Return (X, Y) of the center of cell containing provided text 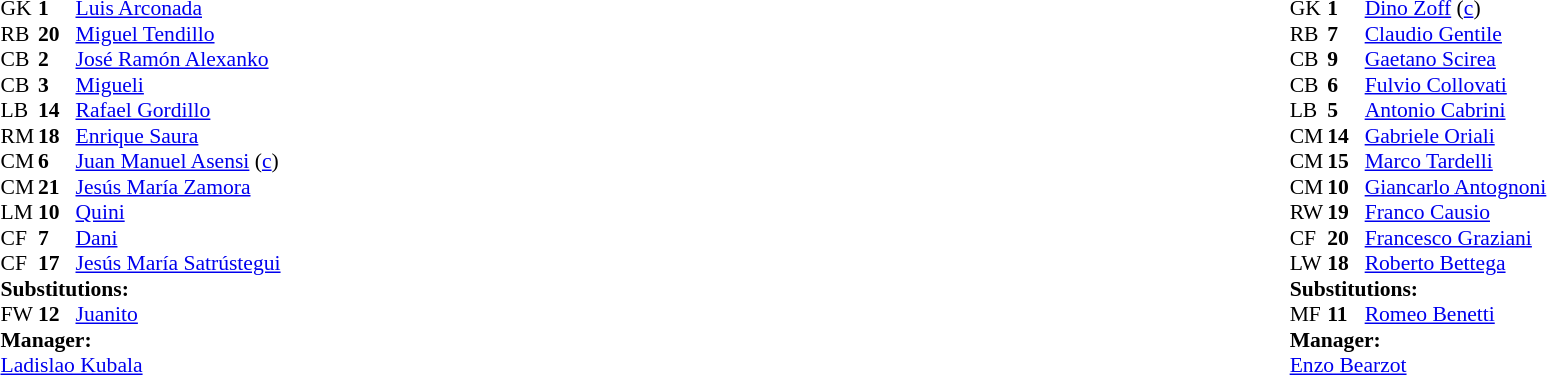
Fulvio Collovati (1456, 85)
Antonio Cabrini (1456, 111)
Marco Tardelli (1456, 161)
RM (19, 136)
Romeo Benetti (1456, 315)
19 (1346, 213)
5 (1346, 111)
Quini (178, 213)
Claudio Gentile (1456, 34)
Gaetano Scirea (1456, 59)
21 (57, 187)
LW (1309, 263)
Francesco Graziani (1456, 238)
15 (1346, 161)
FW (19, 315)
2 (57, 59)
MF (1309, 315)
José Ramón Alexanko (178, 59)
Giancarlo Antognoni (1456, 187)
Enrique Saura (178, 136)
Juanito (178, 315)
Dani (178, 238)
Roberto Bettega (1456, 263)
Gabriele Oriali (1456, 136)
Juan Manuel Asensi (c) (178, 161)
Franco Causio (1456, 213)
17 (57, 263)
Miguel Tendillo (178, 34)
Rafael Gordillo (178, 111)
LM (19, 213)
3 (57, 85)
Jesús María Zamora (178, 187)
11 (1346, 315)
RW (1309, 213)
9 (1346, 59)
Migueli (178, 85)
Jesús María Satrústegui (178, 263)
12 (57, 315)
